Determine the [X, Y] coordinate at the center of the cell enclosing the given text.  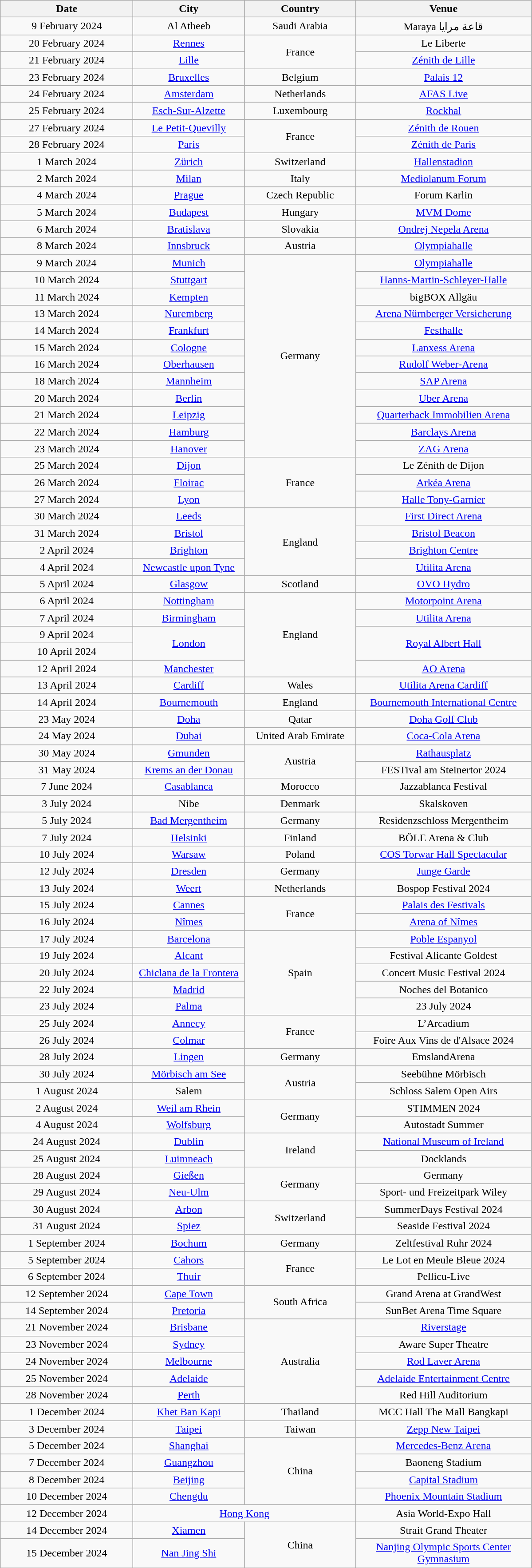
FESTival am Steinertor 2024 [444, 770]
Barclays Arena [444, 432]
Shanghai [189, 1446]
15 July 2024 [67, 905]
SunBet Arena Time Square [444, 1311]
Xiamen [189, 1530]
Thuir [189, 1277]
14 March 2024 [67, 330]
Frankfurt [189, 330]
Chiclana de la Frontera [189, 973]
6 March 2024 [67, 229]
Concert Music Festival 2024 [444, 973]
Rod Laver Arena [444, 1361]
Festival Alicante Goldest [444, 956]
Berlin [189, 398]
9 February 2024 [67, 26]
Le Lot en Meule Bleue 2024 [444, 1260]
Bochum [189, 1243]
Le Petit-Quevilly [189, 128]
Guangzhou [189, 1463]
Glasgow [189, 584]
Forum Karlin [444, 195]
26 July 2024 [67, 1040]
23 November 2024 [67, 1344]
Stuttgart [189, 280]
STIMMEN 2024 [444, 1108]
10 April 2024 [67, 652]
12 July 2024 [67, 871]
28 August 2024 [67, 1176]
Quarterback Immobilien Arena [444, 415]
Cologne [189, 348]
Salem [189, 1091]
Arena Nürnberger Versicherung [444, 313]
Grand Arena at GrandWest [444, 1294]
Pellicu-Live [444, 1277]
Halle Tony-Garnier [444, 499]
Pretoria [189, 1311]
Perth [189, 1395]
Palais des Festivals [444, 905]
Lyon [189, 499]
Jazzablanca Festival [444, 787]
Brighton Centre [444, 550]
21 November 2024 [67, 1327]
Krems an der Donau [189, 770]
26 March 2024 [67, 483]
Lille [189, 60]
Saudi Arabia [300, 26]
5 July 2024 [67, 820]
3 July 2024 [67, 804]
13 July 2024 [67, 888]
SummerDays Festival 2024 [444, 1209]
Seaside Festival 2024 [444, 1226]
Munich [189, 263]
Zürich [189, 162]
Lanxess Arena [444, 348]
Spain [300, 973]
Asia World-Expo Hall [444, 1513]
Adelaide [189, 1378]
20 March 2024 [67, 398]
Budapest [189, 212]
Oberhausen [189, 364]
6 September 2024 [67, 1277]
5 March 2024 [67, 212]
25 July 2024 [67, 1023]
28 February 2024 [67, 145]
Esch-Sur-Alzette [189, 111]
Mercedes-Benz Arena [444, 1446]
Zeltfestival Ruhr 2024 [444, 1243]
Nuremberg [189, 313]
OVO Hydro [444, 584]
Festhalle [444, 330]
13 April 2024 [67, 685]
Dijon [189, 466]
AO Arena [444, 669]
Madrid [189, 990]
Manchester [189, 669]
Bad Mergentheim [189, 820]
Schloss Salem Open Airs [444, 1091]
23 March 2024 [67, 449]
2 April 2024 [67, 550]
Dresden [189, 871]
BÖLE Arena & Club [444, 837]
24 August 2024 [67, 1141]
Bruxelles [189, 77]
Sport- und Freizeitpark Wiley [444, 1192]
Taipei [189, 1429]
7 December 2024 [67, 1463]
Mörbisch am See [189, 1074]
Hanover [189, 449]
Zepp New Taipei [444, 1429]
25 November 2024 [67, 1378]
Doha Golf Club [444, 719]
Nîmes [189, 922]
Dubai [189, 736]
Qatar [300, 719]
Thailand [300, 1412]
Poland [300, 854]
Belgium [300, 77]
25 March 2024 [67, 466]
4 March 2024 [67, 195]
Venue [444, 9]
Spiez [189, 1226]
5 April 2024 [67, 584]
Leeds [189, 516]
1 August 2024 [67, 1091]
Cahors [189, 1260]
25 August 2024 [67, 1158]
Hallenstadion [444, 162]
16 July 2024 [67, 922]
21 February 2024 [67, 60]
Uber Arena [444, 398]
Melbourne [189, 1361]
Wales [300, 685]
24 February 2024 [67, 94]
Scotland [300, 584]
6 April 2024 [67, 601]
Taiwan [300, 1429]
Cannes [189, 905]
10 March 2024 [67, 280]
Nibe [189, 804]
MVM Dome [444, 212]
30 May 2024 [67, 753]
Mediolanum Forum [444, 178]
Hungary [300, 212]
3 December 2024 [67, 1429]
1 September 2024 [67, 1243]
30 July 2024 [67, 1074]
20 July 2024 [67, 973]
Leipzig [189, 415]
Bospop Festival 2024 [444, 888]
Czech Republic [300, 195]
Riverstage [444, 1327]
23 February 2024 [67, 77]
13 March 2024 [67, 313]
Zénith de Rouen [444, 128]
Baoneng Stadium [444, 1463]
Date [67, 9]
Le Liberte [444, 43]
Cape Town [189, 1294]
Zénith de Paris [444, 145]
31 May 2024 [67, 770]
Brisbane [189, 1327]
Alcant [189, 956]
12 December 2024 [67, 1513]
Docklands [444, 1158]
30 August 2024 [67, 1209]
Slovakia [300, 229]
Gmunden [189, 753]
Dublin [189, 1141]
8 December 2024 [67, 1480]
21 March 2024 [67, 415]
28 July 2024 [67, 1057]
Arbon [189, 1209]
Birmingham [189, 618]
Skalskoven [444, 804]
Denmark [300, 804]
United Arab Emirate [300, 736]
Newcastle upon Tyne [189, 567]
London [189, 643]
Amsterdam [189, 94]
Paris [189, 145]
Al Atheeb [189, 26]
5 September 2024 [67, 1260]
Weil am Rhein [189, 1108]
Floirac [189, 483]
7 April 2024 [67, 618]
Warsaw [189, 854]
5 December 2024 [67, 1446]
Ondrej Nepela Arena [444, 229]
24 May 2024 [67, 736]
Neu-Ulm [189, 1192]
Rockhal [444, 111]
Noches del Botanico [444, 990]
Lingen [189, 1057]
Mannheim [189, 381]
City [189, 9]
31 August 2024 [67, 1226]
8 March 2024 [67, 246]
Red Hill Auditorium [444, 1395]
Barcelona [189, 939]
Doha [189, 719]
Arena of Nîmes [444, 922]
SAP Arena [444, 381]
Chengdu [189, 1497]
Bratislava [189, 229]
Residenzschloss Mergentheim [444, 820]
23 May 2024 [67, 719]
National Museum of Ireland [444, 1141]
Sydney [189, 1344]
7 June 2024 [67, 787]
Capital Stadium [444, 1480]
Royal Albert Hall [444, 643]
Wolfsburg [189, 1125]
Autostadt Summer [444, 1125]
L’Arcadium [444, 1023]
MCC Hall The Mall Bangkapi [444, 1412]
Innsbruck [189, 246]
Hamburg [189, 432]
Cardiff [189, 685]
Le Zénith de Dijon [444, 466]
Hanns-Martin-Schleyer-Halle [444, 280]
Australia [300, 1361]
Beijing [189, 1480]
Strait Grand Theater [444, 1530]
Khet Ban Kapi [189, 1412]
Bristol Beacon [444, 533]
Rathausplatz [444, 753]
Casablanca [189, 787]
Foire Aux Vins de d'Alsace 2024 [444, 1040]
First Direct Arena [444, 516]
South Africa [300, 1302]
17 July 2024 [67, 939]
Nanjing Olympic Sports Center Gymnasium [444, 1553]
14 April 2024 [67, 702]
Gießen [189, 1176]
2 August 2024 [67, 1108]
Rudolf Weber-Arena [444, 364]
2 March 2024 [67, 178]
11 March 2024 [67, 297]
Adelaide Entertainment Centre [444, 1378]
Annecy [189, 1023]
Aware Super Theatre [444, 1344]
Nan Jing Shi [189, 1553]
16 March 2024 [67, 364]
25 February 2024 [67, 111]
20 February 2024 [67, 43]
12 April 2024 [67, 669]
Motorpoint Arena [444, 601]
Poble Espanyol [444, 939]
Finland [300, 837]
22 March 2024 [67, 432]
22 July 2024 [67, 990]
24 November 2024 [67, 1361]
10 December 2024 [67, 1497]
15 December 2024 [67, 1553]
Milan [189, 178]
Morocco [300, 787]
Kempten [189, 297]
9 April 2024 [67, 635]
30 March 2024 [67, 516]
4 April 2024 [67, 567]
EmslandArena [444, 1057]
Colmar [189, 1040]
Prague [189, 195]
Coca-Cola Arena [444, 736]
Seebühne Mörbisch [444, 1074]
19 July 2024 [67, 956]
Utilita Arena Cardiff [444, 685]
4 August 2024 [67, 1125]
14 September 2024 [67, 1311]
Zénith de Lille [444, 60]
Bournemouth International Centre [444, 702]
27 March 2024 [67, 499]
31 March 2024 [67, 533]
Junge Garde [444, 871]
27 February 2024 [67, 128]
7 July 2024 [67, 837]
Phoenix Mountain Stadium [444, 1497]
Maraya قاعة مرايا [444, 26]
14 December 2024 [67, 1530]
Helsinki [189, 837]
9 March 2024 [67, 263]
29 August 2024 [67, 1192]
12 September 2024 [67, 1294]
AFAS Live [444, 94]
Palma [189, 1006]
Weert [189, 888]
28 November 2024 [67, 1395]
10 July 2024 [67, 854]
Bristol [189, 533]
Italy [300, 178]
Arkéa Arena [444, 483]
1 March 2024 [67, 162]
COS Torwar Hall Spectacular [444, 854]
Bournemouth [189, 702]
Luimneach [189, 1158]
Luxembourg [300, 111]
Rennes [189, 43]
Nottingham [189, 601]
Hong Kong [244, 1513]
bigBOX Allgäu [444, 297]
15 March 2024 [67, 348]
1 December 2024 [67, 1412]
Palais 12 [444, 77]
ZAG Arena [444, 449]
18 March 2024 [67, 381]
Brighton [189, 550]
Country [300, 9]
Ireland [300, 1150]
